Search for the cell housing the specified text and yield its (x, y) center coordinate. 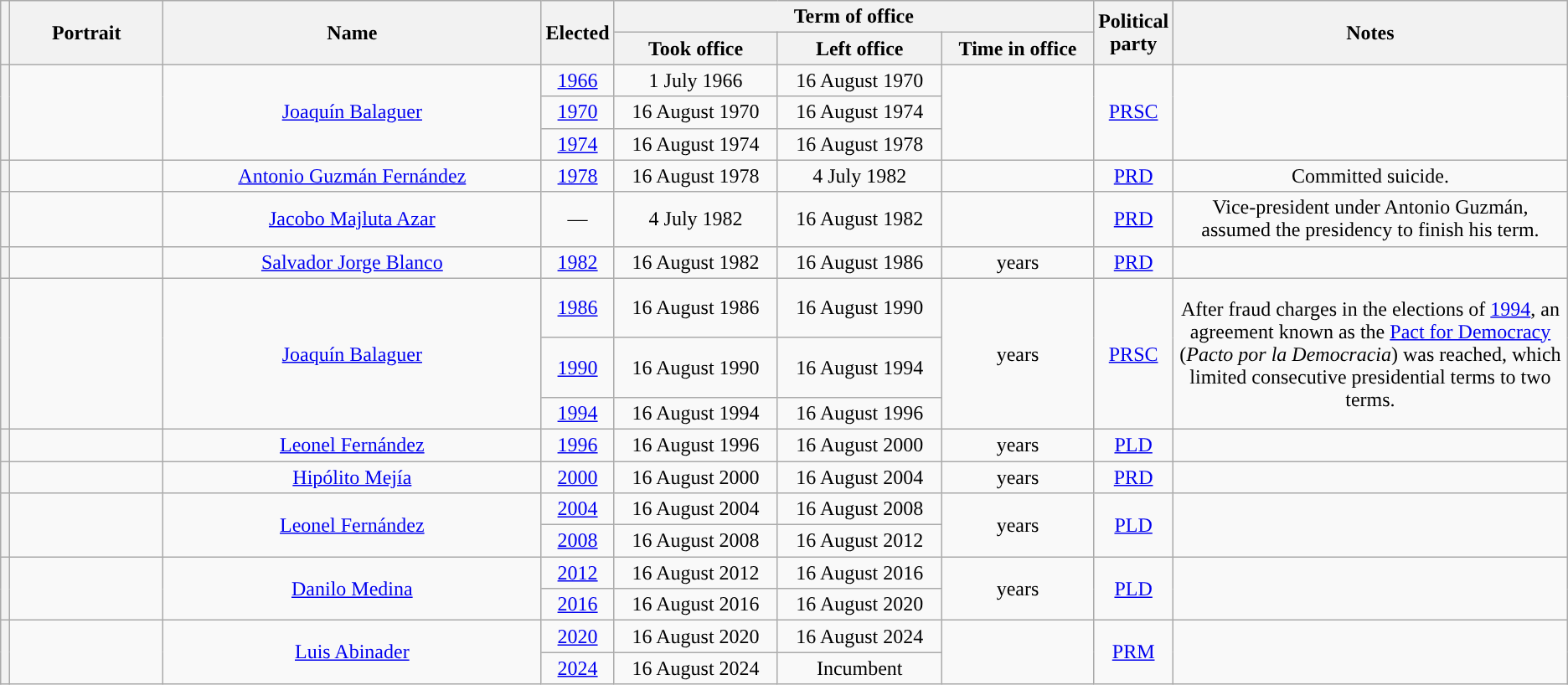
2008 (578, 541)
1 July 1966 (695, 80)
Salvador Jorge Blanco (352, 262)
Left office (859, 49)
Politicalparty (1134, 33)
1994 (578, 413)
Term of office (854, 17)
Vice-president under Antonio Guzmán, assumed the presidency to finish his term. (1370, 219)
Notes (1370, 33)
1978 (578, 176)
PRM (1134, 652)
Time in office (1017, 49)
— (578, 219)
2020 (578, 636)
Portrait (87, 33)
Incumbent (859, 668)
Luis Abinader (352, 652)
Jacobo Majluta Azar (352, 219)
1996 (578, 445)
1970 (578, 112)
Took office (695, 49)
Hipólito Mejía (352, 476)
Antonio Guzmán Fernández (352, 176)
Danilo Medina (352, 589)
1974 (578, 144)
2024 (578, 668)
Elected (578, 33)
Name (352, 33)
1986 (578, 308)
Committed suicide. (1370, 176)
2000 (578, 476)
2016 (578, 605)
2012 (578, 573)
1966 (578, 80)
1990 (578, 367)
1982 (578, 262)
2004 (578, 509)
